Search for the cell housing the specified text and yield its [X, Y] center coordinate. 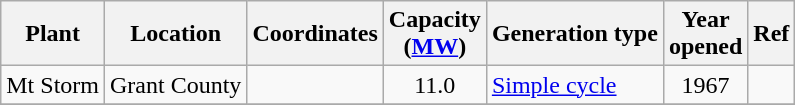
Location [176, 34]
Simple cycle [574, 85]
Grant County [176, 85]
Ref [772, 34]
11.0 [434, 85]
Capacity(MW) [434, 34]
Mt Storm [53, 85]
Yearopened [705, 34]
1967 [705, 85]
Generation type [574, 34]
Coordinates [315, 34]
Plant [53, 34]
